Scan for the cell matching the given text and deliver its (x, y) coordinate at center. 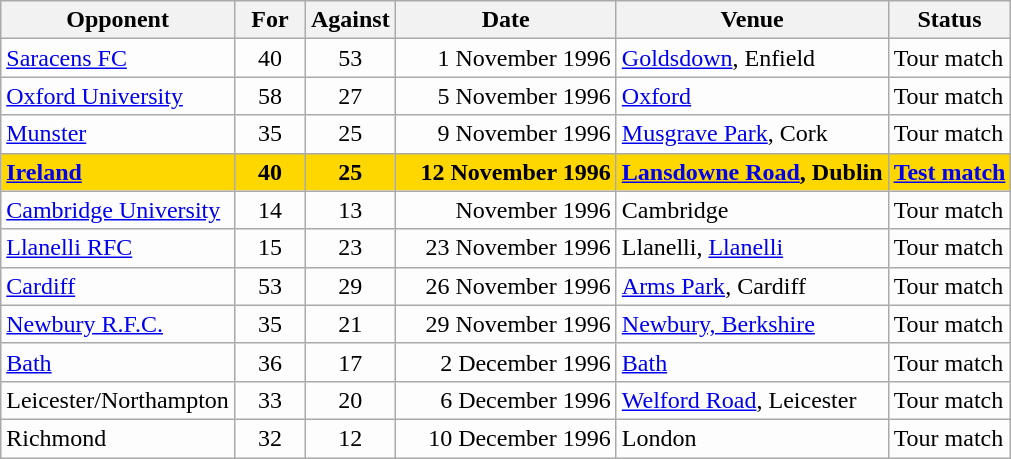
15 (270, 248)
Arms Park, Cardiff (752, 286)
58 (270, 96)
6 December 1996 (506, 400)
Venue (752, 20)
36 (270, 362)
Newbury R.F.C. (118, 324)
33 (270, 400)
Llanelli RFC (118, 248)
Test match (950, 172)
Against (350, 20)
10 December 1996 (506, 438)
Munster (118, 134)
November 1996 (506, 210)
Lansdowne Road, Dublin (752, 172)
Oxford (752, 96)
20 (350, 400)
12 November 1996 (506, 172)
Opponent (118, 20)
9 November 1996 (506, 134)
Ireland (118, 172)
For (270, 20)
12 (350, 438)
27 (350, 96)
Llanelli, Llanelli (752, 248)
13 (350, 210)
26 November 1996 (506, 286)
London (752, 438)
29 November 1996 (506, 324)
Goldsdown, Enfield (752, 58)
Cambridge University (118, 210)
Saracens FC (118, 58)
17 (350, 362)
32 (270, 438)
Newbury, Berkshire (752, 324)
29 (350, 286)
5 November 1996 (506, 96)
Date (506, 20)
23 November 1996 (506, 248)
23 (350, 248)
Cambridge (752, 210)
Leicester/Northampton (118, 400)
14 (270, 210)
Musgrave Park, Cork (752, 134)
Cardiff (118, 286)
Richmond (118, 438)
1 November 1996 (506, 58)
21 (350, 324)
Welford Road, Leicester (752, 400)
Status (950, 20)
2 December 1996 (506, 362)
Oxford University (118, 96)
